Output the [x, y] coordinate of the center of the cell containing the given text.  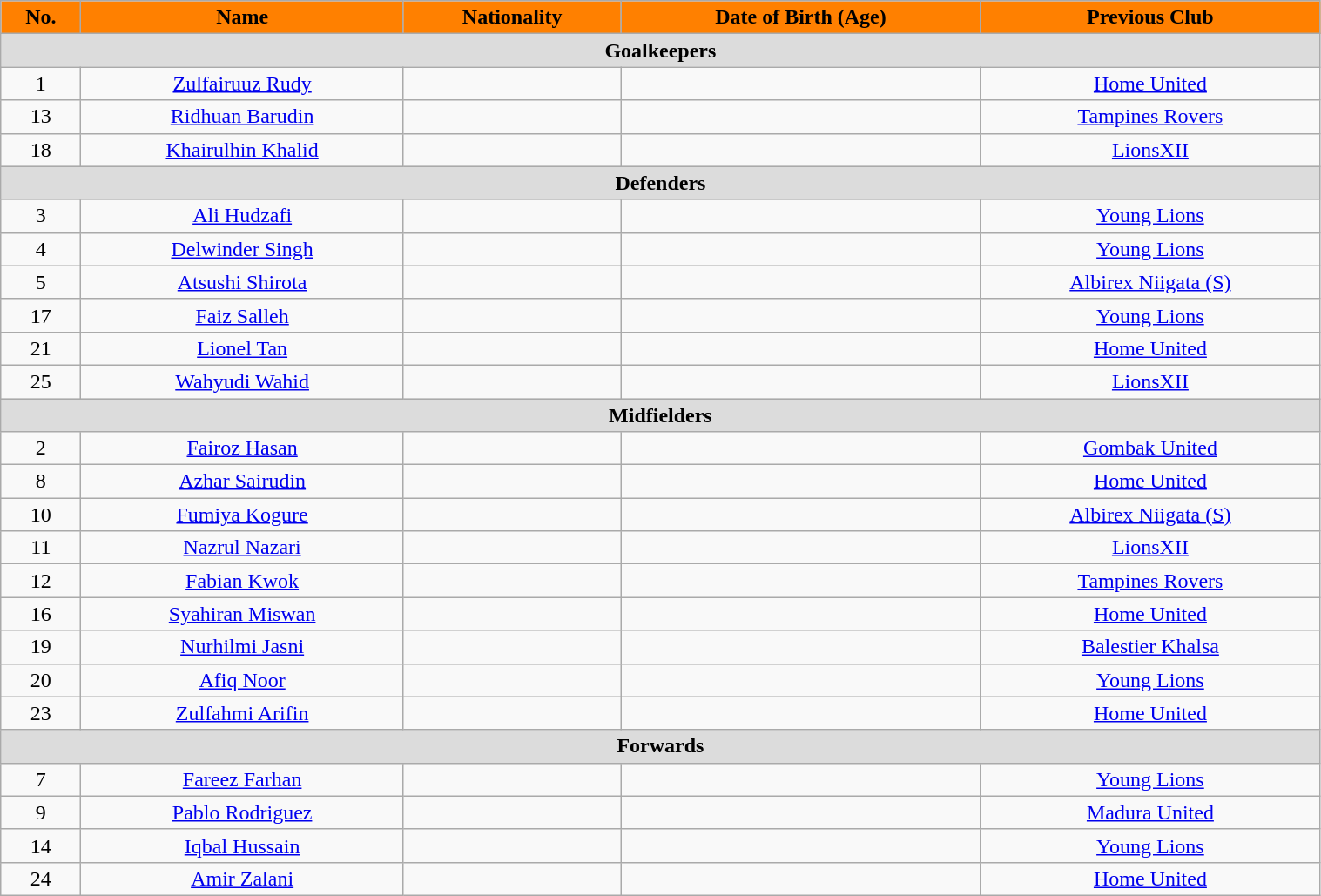
Amir Zalani [242, 879]
Iqbal Hussain [242, 845]
25 [41, 381]
10 [41, 515]
3 [41, 216]
16 [41, 614]
Wahyudi Wahid [242, 381]
21 [41, 348]
No. [41, 17]
20 [41, 680]
8 [41, 482]
7 [41, 779]
Gombak United [1150, 448]
Lionel Tan [242, 348]
23 [41, 713]
Afiq Noor [242, 680]
Azhar Sairudin [242, 482]
Defenders [660, 183]
2 [41, 448]
Nazrul Nazari [242, 548]
4 [41, 249]
17 [41, 315]
Nurhilmi Jasni [242, 647]
24 [41, 879]
9 [41, 812]
Syahiran Miswan [242, 614]
13 [41, 117]
12 [41, 581]
Delwinder Singh [242, 249]
Midfielders [660, 415]
18 [41, 150]
11 [41, 548]
Khairulhin Khalid [242, 150]
Forwards [660, 746]
Fabian Kwok [242, 581]
19 [41, 647]
Fareez Farhan [242, 779]
Faiz Salleh [242, 315]
Zulfairuuz Rudy [242, 84]
Name [242, 17]
Madura United [1150, 812]
14 [41, 845]
Nationality [512, 17]
Ridhuan Barudin [242, 117]
Goalkeepers [660, 51]
1 [41, 84]
Atsushi Shirota [242, 282]
Zulfahmi Arifin [242, 713]
Date of Birth (Age) [801, 17]
Previous Club [1150, 17]
Ali Hudzafi [242, 216]
5 [41, 282]
Pablo Rodriguez [242, 812]
Fumiya Kogure [242, 515]
Balestier Khalsa [1150, 647]
Fairoz Hasan [242, 448]
